Pinpoint the cell where the given text exists, returning its (X, Y) midpoint coordinate. 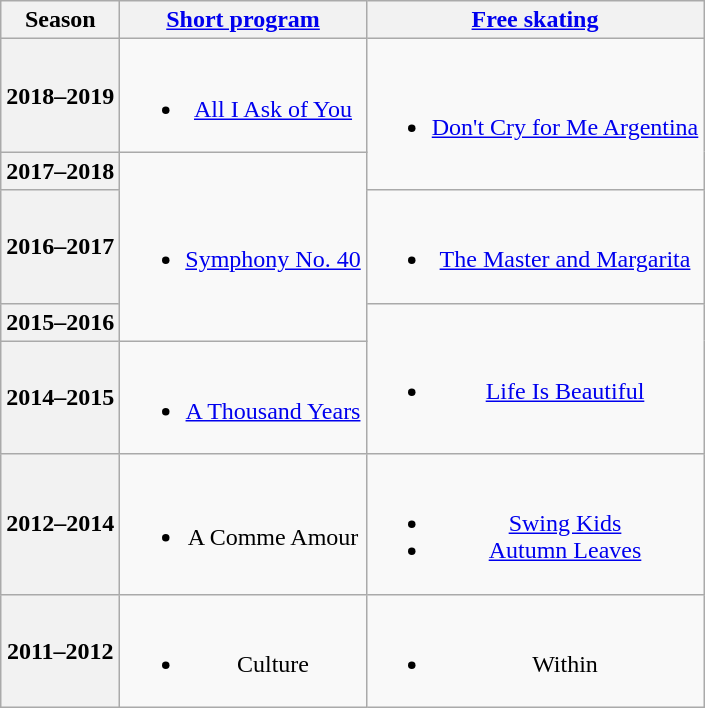
2012–2014 (60, 524)
Short program (243, 20)
Life Is Beautiful (535, 378)
2015–2016 (60, 322)
The Master and Margarita (535, 246)
2017–2018 (60, 171)
All I Ask of You (243, 96)
Free skating (535, 20)
Swing Kids Autumn Leaves (535, 524)
2016–2017 (60, 246)
2011–2012 (60, 650)
A Comme Amour (243, 524)
Culture (243, 650)
Don't Cry for Me Argentina (535, 114)
Within (535, 650)
2018–2019 (60, 96)
A Thousand Years (243, 398)
Season (60, 20)
2014–2015 (60, 398)
Symphony No. 40 (243, 246)
